Return [x, y] of the center of cell containing provided text 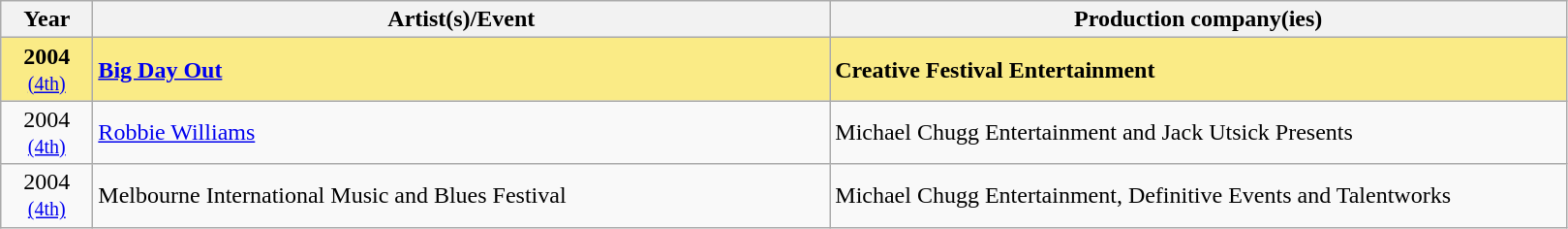
Big Day Out [461, 70]
Production company(ies) [1199, 19]
Michael Chugg Entertainment, Definitive Events and Talentworks [1199, 196]
Melbourne International Music and Blues Festival [461, 196]
Michael Chugg Entertainment and Jack Utsick Presents [1199, 132]
Robbie Williams [461, 132]
Artist(s)/Event [461, 19]
Creative Festival Entertainment [1199, 70]
Year [46, 19]
